Output the [x, y] coordinate of the center of the cell containing the given text.  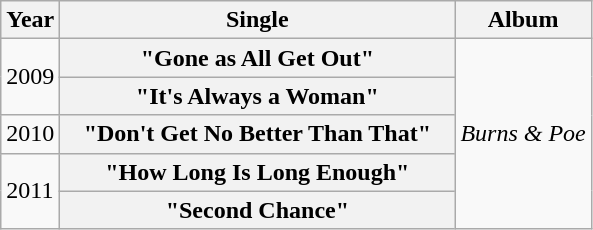
Year [30, 20]
"Don't Get No Better Than That" [258, 134]
"It's Always a Woman" [258, 96]
2009 [30, 77]
"How Long Is Long Enough" [258, 172]
"Gone as All Get Out" [258, 58]
Single [258, 20]
"Second Chance" [258, 210]
Burns & Poe [523, 134]
2010 [30, 134]
Album [523, 20]
2011 [30, 191]
